Find where the given text appears and provide that cell's center as (X, Y) coordinate. 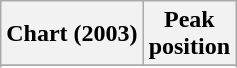
Chart (2003) (72, 34)
Peakposition (189, 34)
